Locate the cell with the specified text and output its (x, y) center coordinate. 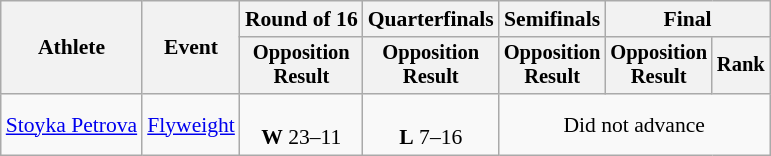
Quarterfinals (431, 19)
Stoyka Petrova (72, 124)
W 23–11 (302, 124)
Round of 16 (302, 19)
Did not advance (634, 124)
Semifinals (552, 19)
Flyweight (191, 124)
Athlete (72, 48)
Event (191, 48)
Final (687, 19)
L 7–16 (431, 124)
Rank (741, 66)
